For the text-containing cell, return its midpoint in [x, y] coordinate format. 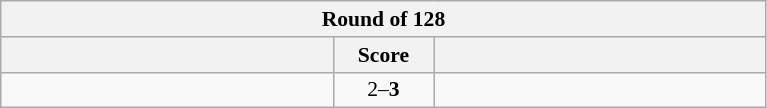
Round of 128 [384, 19]
2–3 [383, 90]
Score [383, 55]
